Pinpoint the cell where the given text exists, returning its [x, y] midpoint coordinate. 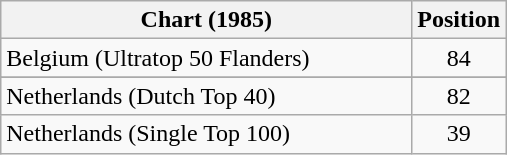
Netherlands (Dutch Top 40) [206, 96]
Chart (1985) [206, 20]
39 [459, 134]
Position [459, 20]
Netherlands (Single Top 100) [206, 134]
82 [459, 96]
84 [459, 58]
Belgium (Ultratop 50 Flanders) [206, 58]
